Search for the cell housing the specified text and yield its [x, y] center coordinate. 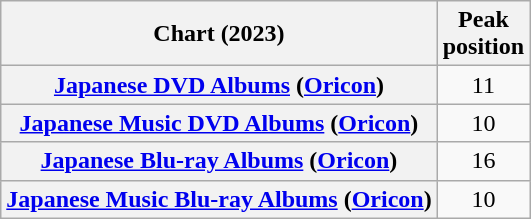
Japanese Music Blu-ray Albums (Oricon) [219, 199]
Japanese Music DVD Albums (Oricon) [219, 123]
16 [483, 161]
Chart (2023) [219, 34]
Japanese DVD Albums (Oricon) [219, 85]
11 [483, 85]
Japanese Blu-ray Albums (Oricon) [219, 161]
Peakposition [483, 34]
